Scan for the cell matching the given text and deliver its (x, y) coordinate at center. 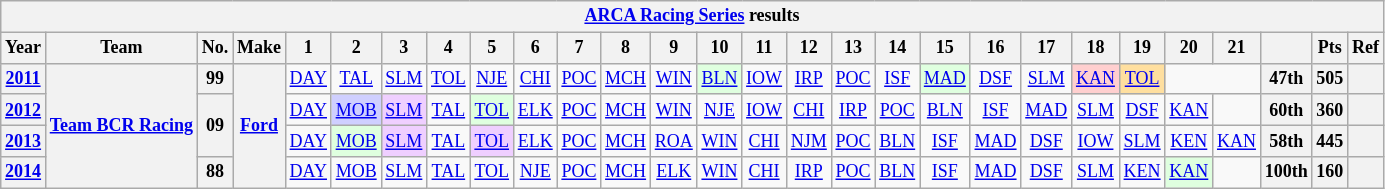
NJM (808, 140)
17 (1046, 48)
Ford (260, 126)
Ref (1366, 48)
10 (720, 48)
ARCA Racing Series results (692, 16)
445 (1330, 140)
58th (1286, 140)
47th (1286, 78)
Team BCR Racing (121, 126)
Pts (1330, 48)
Make (260, 48)
19 (1142, 48)
8 (626, 48)
11 (764, 48)
14 (898, 48)
18 (1096, 48)
20 (1189, 48)
1 (308, 48)
4 (448, 48)
15 (946, 48)
Year (24, 48)
60th (1286, 110)
12 (808, 48)
160 (1330, 172)
2014 (24, 172)
6 (535, 48)
21 (1237, 48)
505 (1330, 78)
13 (853, 48)
9 (674, 48)
16 (996, 48)
88 (214, 172)
2012 (24, 110)
7 (579, 48)
2013 (24, 140)
09 (214, 125)
100th (1286, 172)
2 (356, 48)
ROA (674, 140)
99 (214, 78)
5 (492, 48)
No. (214, 48)
3 (404, 48)
360 (1330, 110)
Team (121, 48)
2011 (24, 78)
